Return the [X, Y] coordinate for the center point of the cell that contains the specified text.  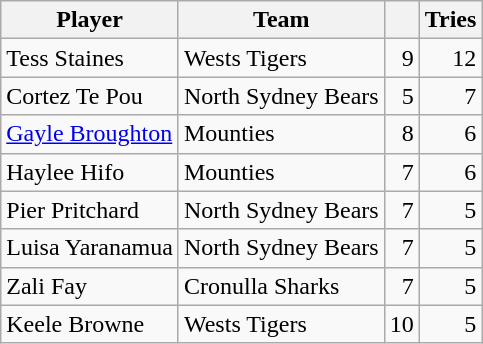
Gayle Broughton [90, 134]
Haylee Hifo [90, 172]
Tries [450, 20]
9 [402, 58]
Player [90, 20]
Keele Browne [90, 324]
Team [281, 20]
Cronulla Sharks [281, 286]
Pier Pritchard [90, 210]
Tess Staines [90, 58]
Luisa Yaranamua [90, 248]
Zali Fay [90, 286]
8 [402, 134]
Cortez Te Pou [90, 96]
10 [402, 324]
12 [450, 58]
